Capture the cell that displays the provided text and extract its (X, Y) central coordinate. 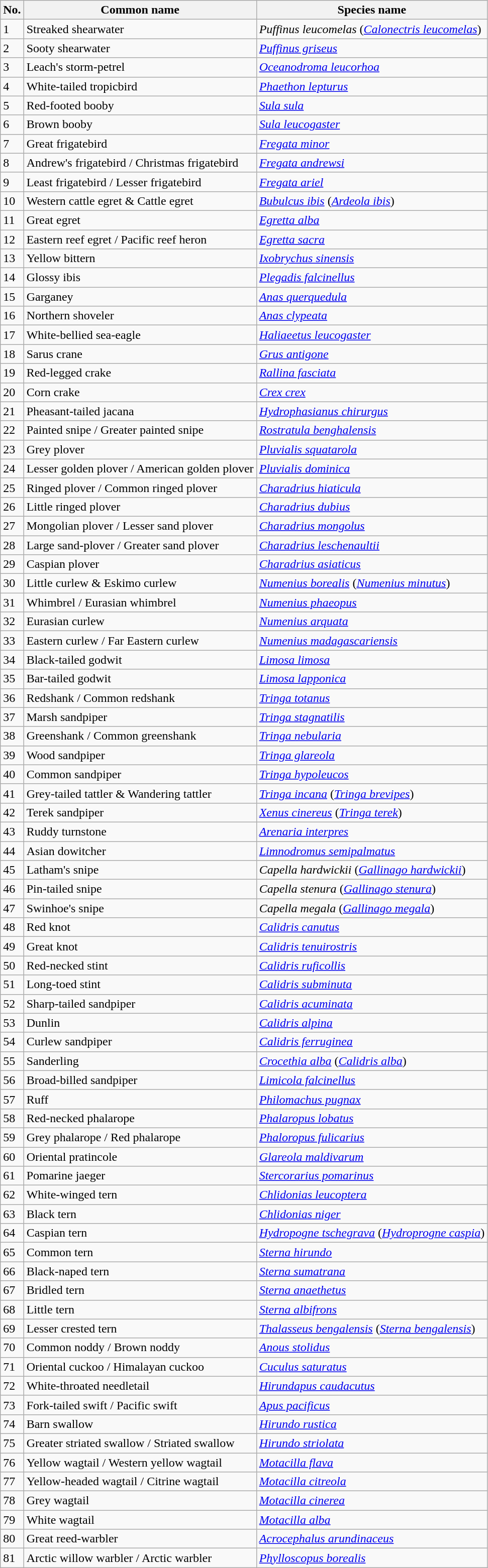
Tringa glareola (372, 755)
49 (12, 946)
74 (12, 1424)
Calidris tenuirostris (372, 946)
Tringa nebularia (372, 736)
Capella stenura (Gallinago stenura) (372, 889)
43 (12, 831)
Great knot (140, 946)
23 (12, 449)
Numenius arquata (372, 622)
Wood sandpiper (140, 755)
60 (12, 1156)
52 (12, 1004)
Great frigatebird (140, 144)
Charadrius dubius (372, 507)
Oceanodroma leucorhoa (372, 67)
24 (12, 468)
2 (12, 48)
72 (12, 1386)
Numenius borealis (Numenius minutus) (372, 583)
Egretta sacra (372, 239)
Calidris ferruginea (372, 1042)
Sarus crane (140, 354)
Phalaropus lobatus (372, 1118)
73 (12, 1405)
18 (12, 354)
6 (12, 125)
Painted snipe / Greater painted snipe (140, 430)
Eastern reef egret / Pacific reef heron (140, 239)
Greater striated swallow / Striated swallow (140, 1443)
Black-naped tern (140, 1271)
Common name (140, 10)
62 (12, 1195)
Sterna anaethetus (372, 1290)
56 (12, 1080)
Broad-billed sandpiper (140, 1080)
Grey plover (140, 449)
57 (12, 1099)
Little curlew & Eskimo curlew (140, 583)
55 (12, 1061)
Pomarine jaeger (140, 1176)
Calidris alpina (372, 1023)
Stercorarius pomarinus (372, 1176)
3 (12, 67)
Puffinus griseus (372, 48)
50 (12, 966)
Lesser crested tern (140, 1329)
Anas querquedula (372, 297)
Whimbrel / Eurasian whimbrel (140, 602)
Sterna albifrons (372, 1309)
Redshank / Common redshank (140, 698)
37 (12, 717)
8 (12, 163)
Motacilla flava (372, 1463)
Cuculus saturatus (372, 1367)
64 (12, 1233)
Puffinus leucomelas (Calonectris leucomelas) (372, 29)
Great egret (140, 220)
20 (12, 392)
34 (12, 660)
Fregata ariel (372, 182)
Limosa lapponica (372, 679)
Least frigatebird / Lesser frigatebird (140, 182)
Capella megala (Gallinago megala) (372, 908)
59 (12, 1137)
Latham's snipe (140, 870)
Western cattle egret & Cattle egret (140, 201)
61 (12, 1176)
White-tailed tropicbird (140, 86)
Charadrius asiaticus (372, 564)
Andrew's frigatebird / Christmas frigatebird (140, 163)
78 (12, 1501)
67 (12, 1290)
22 (12, 430)
75 (12, 1443)
Pheasant-tailed jacana (140, 411)
Streaked shearwater (140, 29)
Hirundo rustica (372, 1424)
Oriental cuckoo / Himalayan cuckoo (140, 1367)
Arenaria interpres (372, 831)
9 (12, 182)
Calidris subminuta (372, 985)
Grus antigone (372, 354)
Northern shoveler (140, 316)
Long-toed stint (140, 985)
14 (12, 278)
Leach's storm-petrel (140, 67)
69 (12, 1329)
White-throated needletail (140, 1386)
Garganey (140, 297)
Red-necked phalarope (140, 1118)
Grey wagtail (140, 1501)
Mongolian plover / Lesser sand plover (140, 526)
Limosa limosa (372, 660)
Limnodromus semipalmatus (372, 851)
Crex crex (372, 392)
63 (12, 1214)
26 (12, 507)
30 (12, 583)
Limicola falcinellus (372, 1080)
Oriental pratincole (140, 1156)
Ruff (140, 1099)
Glareola maldivarum (372, 1156)
21 (12, 411)
35 (12, 679)
Pluvialis squatarola (372, 449)
Motacilla citreola (372, 1482)
33 (12, 641)
Caspian tern (140, 1233)
White-winged tern (140, 1195)
Yellow-headed wagtail / Citrine wagtail (140, 1482)
Hirundapus caudacutus (372, 1386)
Black tern (140, 1214)
Common noddy / Brown noddy (140, 1348)
7 (12, 144)
Motacilla alba (372, 1520)
Caspian plover (140, 564)
29 (12, 564)
Ruddy turnstone (140, 831)
Phaethon lepturus (372, 86)
28 (12, 545)
81 (12, 1558)
Sanderling (140, 1061)
Rostratula benghalensis (372, 430)
13 (12, 259)
Fregata minor (372, 144)
Red-footed booby (140, 105)
Sula leucogaster (372, 125)
Brown booby (140, 125)
Tringa hypoleucos (372, 774)
76 (12, 1463)
Glossy ibis (140, 278)
45 (12, 870)
47 (12, 908)
Marsh sandpiper (140, 717)
10 (12, 201)
Calidris acuminata (372, 1004)
19 (12, 373)
Chlidonias niger (372, 1214)
Egretta alba (372, 220)
Fregata andrewsi (372, 163)
77 (12, 1482)
Dunlin (140, 1023)
Red-legged crake (140, 373)
Eurasian curlew (140, 622)
44 (12, 851)
Charadrius hiaticula (372, 488)
Acrocephalus arundinaceus (372, 1539)
65 (12, 1252)
Thalasseus bengalensis (Sterna bengalensis) (372, 1329)
15 (12, 297)
White-bellied sea-eagle (140, 335)
Great reed-warbler (140, 1539)
Arctic willow warbler / Arctic warbler (140, 1558)
Lesser golden plover / American golden plover (140, 468)
Motacilla cinerea (372, 1501)
25 (12, 488)
Grey phalarope / Red phalarope (140, 1137)
Common sandpiper (140, 774)
Tringa totanus (372, 698)
39 (12, 755)
66 (12, 1271)
Numenius phaeopus (372, 602)
Apus pacificus (372, 1405)
Rallina fasciata (372, 373)
Curlew sandpiper (140, 1042)
Hydrophasianus chirurgus (372, 411)
36 (12, 698)
4 (12, 86)
Sharp-tailed sandpiper (140, 1004)
No. (12, 10)
Charadrius leschenaultii (372, 545)
Fork-tailed swift / Pacific swift (140, 1405)
Calidris canutus (372, 927)
White wagtail (140, 1520)
Sula sula (372, 105)
Red-necked stint (140, 966)
Tringa incana (Tringa brevipes) (372, 793)
Species name (372, 10)
Greenshank / Common greenshank (140, 736)
Bridled tern (140, 1290)
Tringa stagnatilis (372, 717)
Yellow wagtail / Western yellow wagtail (140, 1463)
27 (12, 526)
Little tern (140, 1309)
Calidris ruficollis (372, 966)
Chlidonias leucoptera (372, 1195)
70 (12, 1348)
Ringed plover / Common ringed plover (140, 488)
16 (12, 316)
Pin-tailed snipe (140, 889)
Numenius madagascariensis (372, 641)
Black-tailed godwit (140, 660)
Phaloropus fulicarius (372, 1137)
42 (12, 812)
Common tern (140, 1252)
Grey-tailed tattler & Wandering tattler (140, 793)
46 (12, 889)
Corn crake (140, 392)
Sterna sumatrana (372, 1271)
Pluvialis dominica (372, 468)
Crocethia alba (Calidris alba) (372, 1061)
41 (12, 793)
Eastern curlew / Far Eastern curlew (140, 641)
53 (12, 1023)
Hirundo striolata (372, 1443)
51 (12, 985)
12 (12, 239)
Charadrius mongolus (372, 526)
79 (12, 1520)
54 (12, 1042)
Anous stolidus (372, 1348)
Sterna hirundo (372, 1252)
68 (12, 1309)
48 (12, 927)
31 (12, 602)
Capella hardwickii (Gallinago hardwickii) (372, 870)
11 (12, 220)
17 (12, 335)
Sooty shearwater (140, 48)
Yellow bittern (140, 259)
Barn swallow (140, 1424)
Terek sandpiper (140, 812)
40 (12, 774)
Hydropogne tschegrava (Hydroprogne caspia) (372, 1233)
71 (12, 1367)
Bubulcus ibis (Ardeola ibis) (372, 201)
Philomachus pugnax (372, 1099)
Anas clypeata (372, 316)
32 (12, 622)
Plegadis falcinellus (372, 278)
Little ringed plover (140, 507)
Phylloscopus borealis (372, 1558)
Xenus cinereus (Tringa terek) (372, 812)
38 (12, 736)
Large sand-plover / Greater sand plover (140, 545)
Ixobrychus sinensis (372, 259)
5 (12, 105)
1 (12, 29)
Red knot (140, 927)
Haliaeetus leucogaster (372, 335)
Asian dowitcher (140, 851)
Bar-tailed godwit (140, 679)
58 (12, 1118)
80 (12, 1539)
Swinhoe's snipe (140, 908)
